Extract the (x, y) coordinate from the center of the cell holding the provided text.  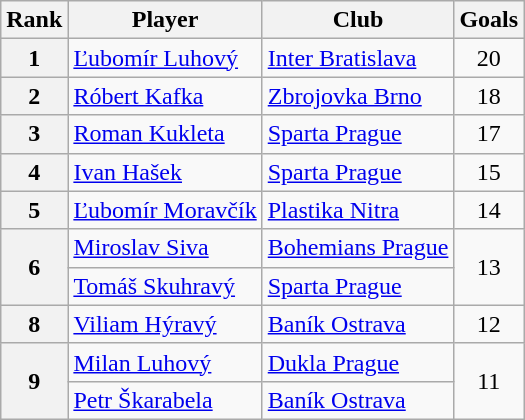
13 (489, 267)
14 (489, 210)
5 (34, 210)
Inter Bratislava (358, 58)
15 (489, 172)
8 (34, 324)
Tomáš Skuhravý (165, 286)
2 (34, 96)
Viliam Hýravý (165, 324)
Róbert Kafka (165, 96)
Ľubomír Moravčík (165, 210)
Rank (34, 20)
12 (489, 324)
20 (489, 58)
18 (489, 96)
Club (358, 20)
6 (34, 267)
Roman Kukleta (165, 134)
3 (34, 134)
1 (34, 58)
Player (165, 20)
Ivan Hašek (165, 172)
Dukla Prague (358, 362)
11 (489, 381)
Plastika Nitra (358, 210)
9 (34, 381)
Goals (489, 20)
4 (34, 172)
Zbrojovka Brno (358, 96)
Ľubomír Luhový (165, 58)
17 (489, 134)
Bohemians Prague (358, 248)
Milan Luhový (165, 362)
Petr Škarabela (165, 400)
Miroslav Siva (165, 248)
